Scan for the cell matching the given text and deliver its (X, Y) coordinate at center. 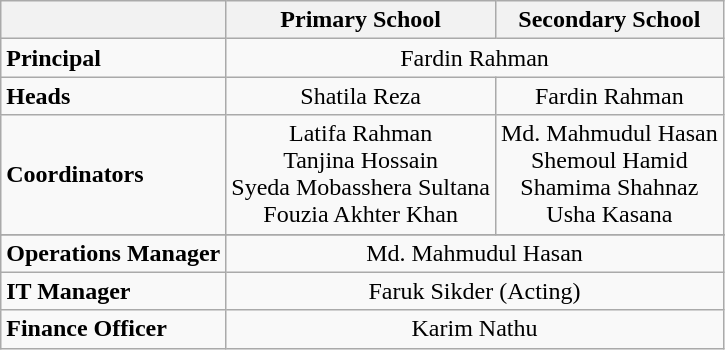
Karim Nathu (474, 329)
Primary School (361, 20)
Latifa RahmanTanjina HossainSyeda Mobasshera SultanaFouzia Akhter Khan (361, 174)
Md. Mahmudul Hasan (474, 253)
Operations Manager (114, 253)
Md. Mahmudul Hasan Shemoul Hamid Shamima Shahnaz Usha Kasana (609, 174)
IT Manager (114, 291)
Finance Officer (114, 329)
Principal (114, 58)
Secondary School (609, 20)
Heads (114, 96)
Faruk Sikder (Acting) (474, 291)
Shatila Reza (361, 96)
Coordinators (114, 174)
